Determine the [X, Y] coordinate at the center of the cell enclosing the given text.  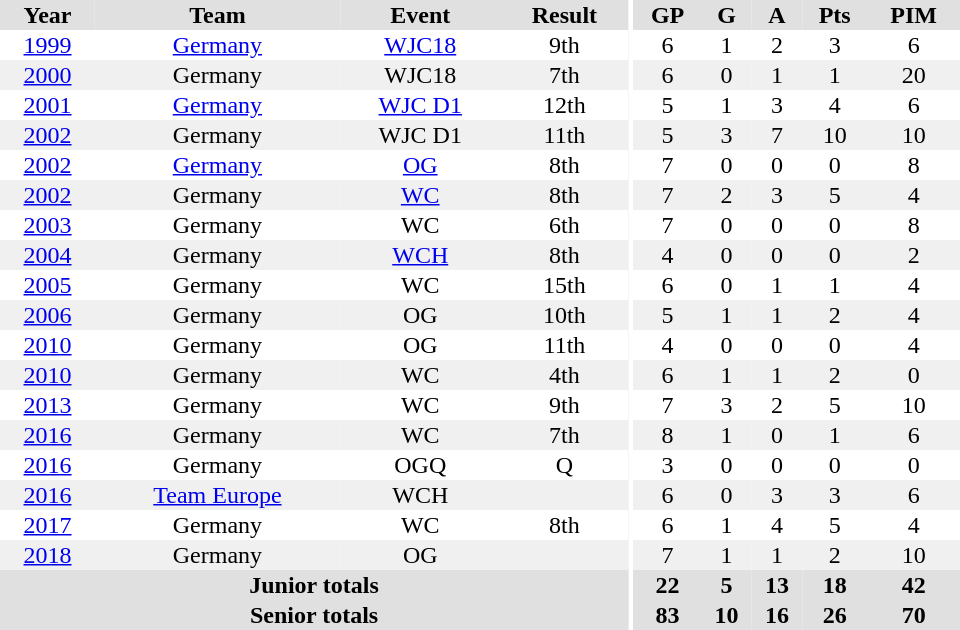
Result [564, 15]
1999 [48, 45]
Team [218, 15]
Event [420, 15]
PIM [914, 15]
2001 [48, 105]
70 [914, 615]
13 [777, 585]
Pts [834, 15]
42 [914, 585]
Senior totals [314, 615]
Year [48, 15]
2005 [48, 285]
26 [834, 615]
Team Europe [218, 495]
2017 [48, 525]
18 [834, 585]
6th [564, 225]
83 [668, 615]
Q [564, 465]
Junior totals [314, 585]
OGQ [420, 465]
4th [564, 375]
A [777, 15]
2018 [48, 555]
12th [564, 105]
2013 [48, 405]
2006 [48, 315]
15th [564, 285]
22 [668, 585]
2000 [48, 75]
16 [777, 615]
GP [668, 15]
2004 [48, 255]
20 [914, 75]
G [726, 15]
10th [564, 315]
2003 [48, 225]
